Return the [X, Y] coordinate for the center point of the cell that contains the specified text.  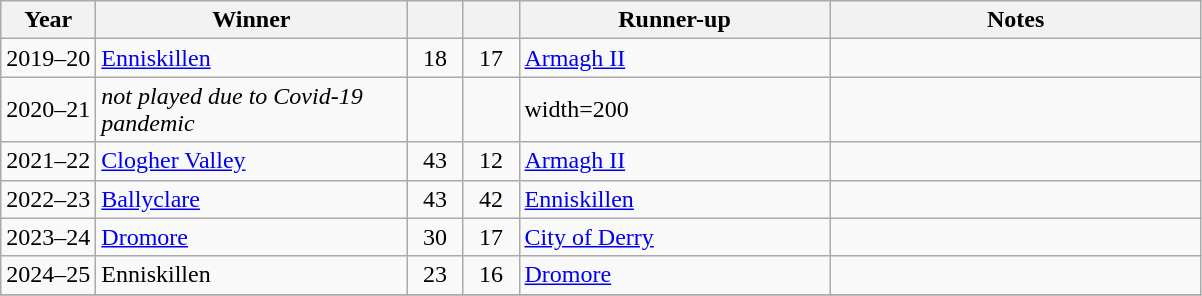
18 [435, 58]
2022–23 [48, 199]
width=200 [674, 110]
Year [48, 20]
30 [435, 237]
City of Derry [674, 237]
Winner [252, 20]
not played due to Covid-19 pandemic [252, 110]
Runner-up [674, 20]
2020–21 [48, 110]
23 [435, 275]
Ballyclare [252, 199]
Notes [1016, 20]
Clogher Valley [252, 161]
2024–25 [48, 275]
42 [491, 199]
12 [491, 161]
2023–24 [48, 237]
2019–20 [48, 58]
16 [491, 275]
2021–22 [48, 161]
